Detect which cell encompasses the target text, then output its [x, y] center coordinate. 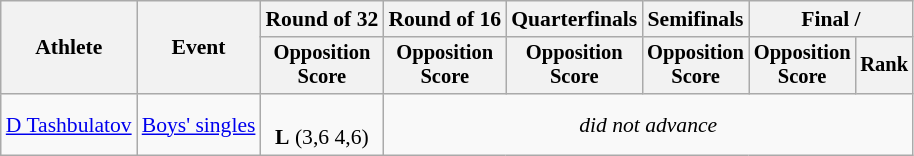
Round of 32 [322, 19]
D Tashbulatov [69, 124]
Quarterfinals [574, 19]
L (3,6 4,6) [322, 124]
Athlete [69, 48]
Event [199, 48]
did not advance [648, 124]
Boys' singles [199, 124]
Final / [831, 19]
Semifinals [696, 19]
Rank [884, 66]
Round of 16 [444, 19]
